Output the [x, y] coordinate of the center of the cell containing the given text.  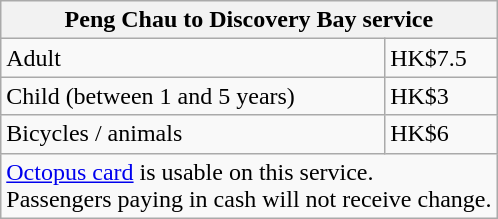
Octopus card is usable on this service.Passengers paying in cash will not receive change. [249, 186]
Peng Chau to Discovery Bay service [249, 20]
Bicycles / animals [193, 134]
HK$6 [441, 134]
HK$3 [441, 96]
Child (between 1 and 5 years) [193, 96]
Adult [193, 58]
HK$7.5 [441, 58]
